Provide the [X, Y] coordinate of the cell's center where the given text is located.  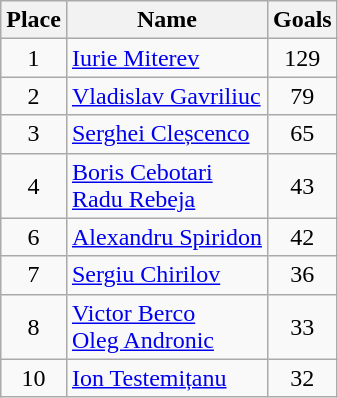
33 [302, 326]
129 [302, 58]
Alexandru Spiridon [166, 237]
Place [34, 20]
79 [302, 96]
Boris Cebotari Radu Rebeja [166, 186]
Vladislav Gavriliuc [166, 96]
Victor Berco Oleg Andronic [166, 326]
43 [302, 186]
4 [34, 186]
Goals [302, 20]
3 [34, 134]
Serghei Cleșcenco [166, 134]
65 [302, 134]
2 [34, 96]
7 [34, 275]
8 [34, 326]
Ion Testemițanu [166, 378]
1 [34, 58]
6 [34, 237]
32 [302, 378]
42 [302, 237]
36 [302, 275]
Iurie Miterev [166, 58]
Name [166, 20]
10 [34, 378]
Sergiu Chirilov [166, 275]
